From the cell containing the given text, extract its center point as (X, Y) coordinate. 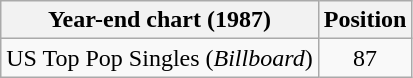
US Top Pop Singles (Billboard) (160, 58)
Position (365, 20)
87 (365, 58)
Year-end chart (1987) (160, 20)
